Pinpoint the cell where the given text exists, returning its (x, y) midpoint coordinate. 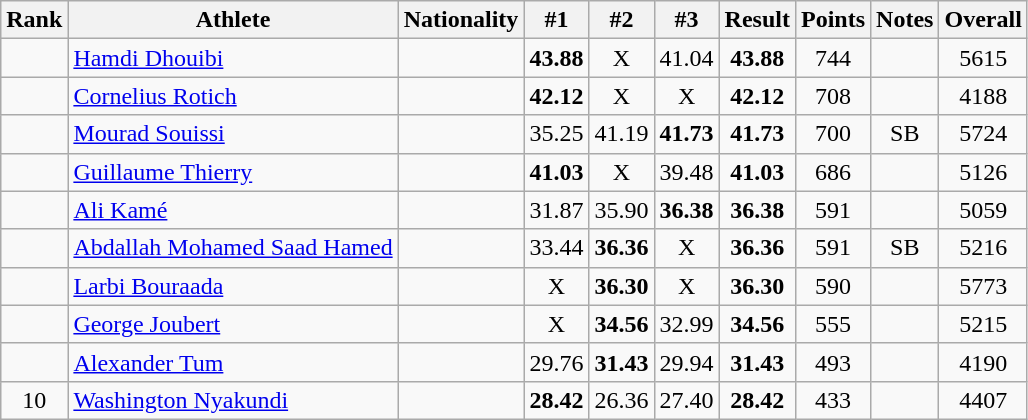
433 (832, 400)
Hamdi Dhouibi (233, 58)
5216 (983, 248)
41.04 (686, 58)
686 (832, 172)
5773 (983, 286)
26.36 (622, 400)
27.40 (686, 400)
#2 (622, 20)
Larbi Bouraada (233, 286)
Result (757, 20)
Alexander Tum (233, 362)
5724 (983, 134)
#3 (686, 20)
#1 (556, 20)
4190 (983, 362)
555 (832, 324)
32.99 (686, 324)
Athlete (233, 20)
George Joubert (233, 324)
Overall (983, 20)
4188 (983, 96)
Nationality (461, 20)
41.19 (622, 134)
39.48 (686, 172)
4407 (983, 400)
33.44 (556, 248)
700 (832, 134)
35.90 (622, 210)
Ali Kamé (233, 210)
Mourad Souissi (233, 134)
Rank (34, 20)
Washington Nyakundi (233, 400)
708 (832, 96)
35.25 (556, 134)
5126 (983, 172)
Abdallah Mohamed Saad Hamed (233, 248)
Guillaume Thierry (233, 172)
10 (34, 400)
493 (832, 362)
Points (832, 20)
5059 (983, 210)
5215 (983, 324)
5615 (983, 58)
29.76 (556, 362)
590 (832, 286)
Notes (905, 20)
29.94 (686, 362)
31.87 (556, 210)
744 (832, 58)
Cornelius Rotich (233, 96)
